Capture the cell that displays the provided text and extract its (x, y) central coordinate. 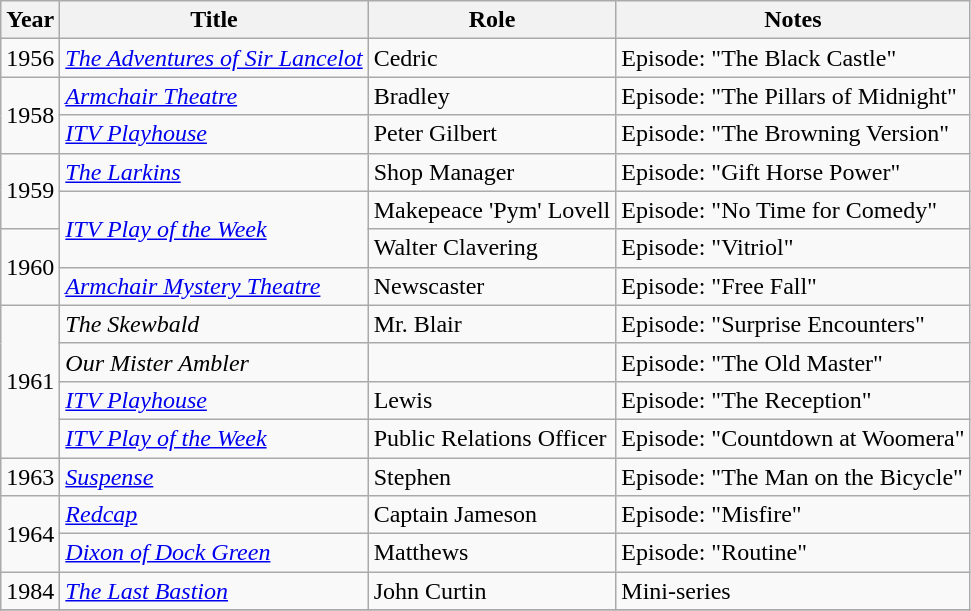
Episode: "Vitriol" (793, 248)
Dixon of Dock Green (214, 553)
1956 (30, 58)
Episode: "The Reception" (793, 400)
Episode: "Gift Horse Power" (793, 172)
Lewis (492, 400)
Our Mister Ambler (214, 362)
1964 (30, 534)
Episode: "Surprise Encounters" (793, 324)
1984 (30, 591)
Suspense (214, 477)
Notes (793, 20)
Episode: "Misfire" (793, 515)
Year (30, 20)
Episode: "The Old Master" (793, 362)
1959 (30, 191)
The Skewbald (214, 324)
The Adventures of Sir Lancelot (214, 58)
Episode: "The Pillars of Midnight" (793, 96)
Captain Jameson (492, 515)
Mr. Blair (492, 324)
Episode: "The Man on the Bicycle" (793, 477)
The Last Bastion (214, 591)
Makepeace 'Pym' Lovell (492, 210)
Armchair Theatre (214, 96)
1961 (30, 381)
Peter Gilbert (492, 134)
Redcap (214, 515)
Shop Manager (492, 172)
Episode: "Countdown at Woomera" (793, 438)
Newscaster (492, 286)
Matthews (492, 553)
Episode: "No Time for Comedy" (793, 210)
John Curtin (492, 591)
1958 (30, 115)
Title (214, 20)
1963 (30, 477)
Cedric (492, 58)
Walter Clavering (492, 248)
1960 (30, 267)
Bradley (492, 96)
Episode: "Routine" (793, 553)
Episode: "The Black Castle" (793, 58)
Episode: "The Browning Version" (793, 134)
Stephen (492, 477)
Mini-series (793, 591)
Episode: "Free Fall" (793, 286)
Armchair Mystery Theatre (214, 286)
Role (492, 20)
The Larkins (214, 172)
Public Relations Officer (492, 438)
